For the text-containing cell, return its midpoint in (x, y) coordinate format. 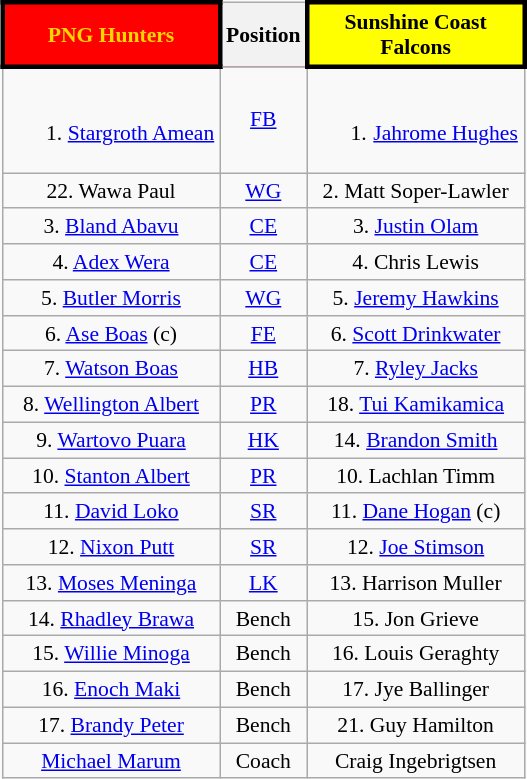
PNG Hunters (110, 35)
Jahrome Hughes (416, 120)
3. Bland Abavu (110, 226)
11. David Loko (110, 511)
18. Tui Kamikamica (416, 405)
5. Butler Morris (110, 298)
6. Scott Drinkwater (416, 333)
LK (264, 583)
15. Jon Grieve (416, 618)
7. Watson Boas (110, 369)
6. Ase Boas (c) (110, 333)
4. Chris Lewis (416, 262)
8. Wellington Albert (110, 405)
7. Ryley Jacks (416, 369)
2. Matt Soper-Lawler (416, 191)
12. Joe Stimson (416, 547)
22. Wawa Paul (110, 191)
21. Guy Hamilton (416, 725)
17. Brandy Peter (110, 725)
10. Lachlan Timm (416, 476)
11. Dane Hogan (c) (416, 511)
9. Wartovo Puara (110, 440)
17. Jye Ballinger (416, 690)
Michael Marum (110, 761)
FB (264, 120)
14. Rhadley Brawa (110, 618)
3. Justin Olam (416, 226)
Stargroth Amean (110, 120)
4. Adex Wera (110, 262)
10. Stanton Albert (110, 476)
Sunshine Coast Falcons (416, 35)
16. Enoch Maki (110, 690)
5. Jeremy Hawkins (416, 298)
Position (264, 35)
15. Willie Minoga (110, 654)
FE (264, 333)
13. Harrison Muller (416, 583)
12. Nixon Putt (110, 547)
Craig Ingebrigtsen (416, 761)
16. Louis Geraghty (416, 654)
Coach (264, 761)
14. Brandon Smith (416, 440)
13. Moses Meninga (110, 583)
HB (264, 369)
HK (264, 440)
